Find where the given text appears and provide that cell's center as (x, y) coordinate. 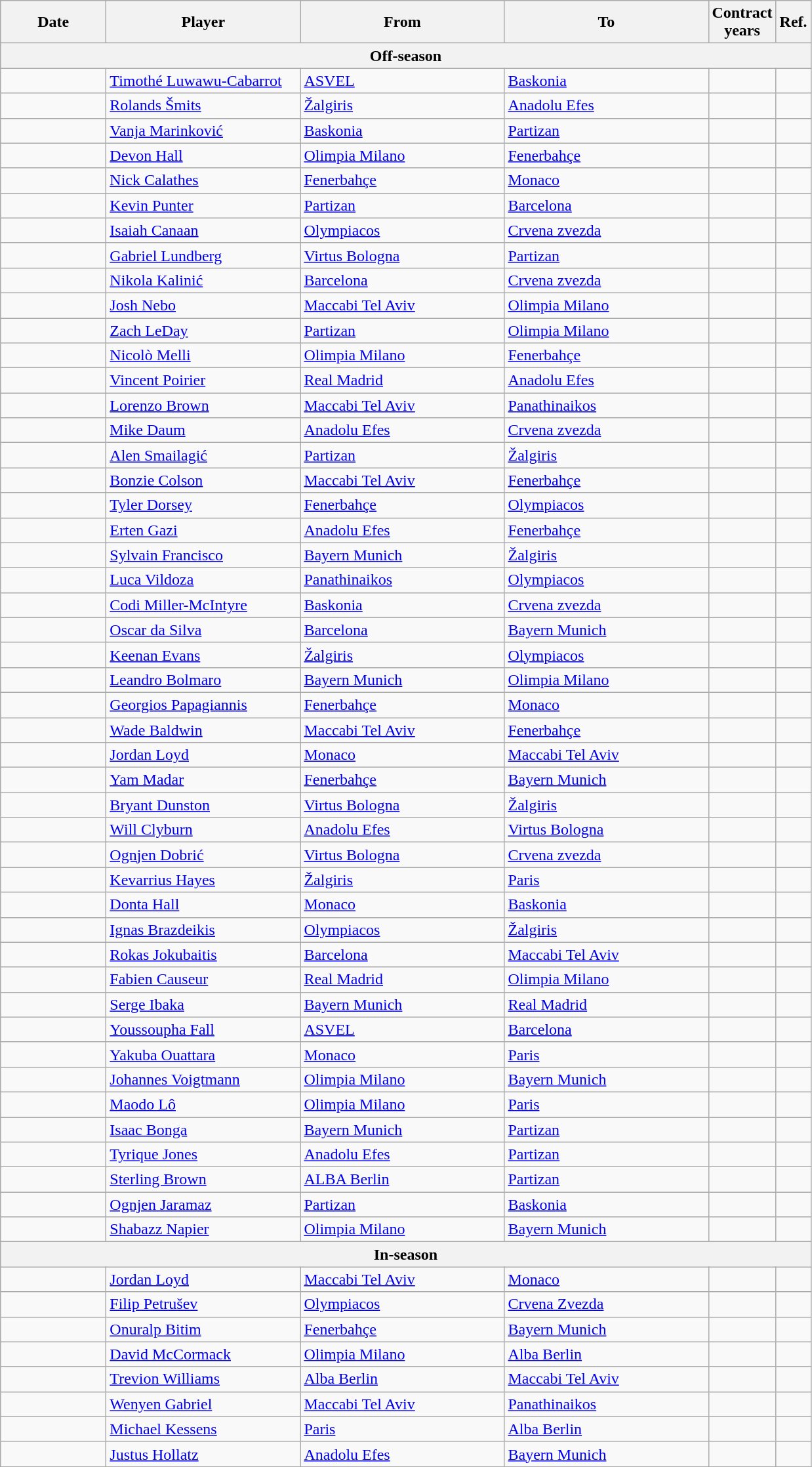
Ref. (794, 22)
Nick Calathes (203, 180)
Sterling Brown (203, 1180)
Codi Miller-McIntyre (203, 605)
Alen Smailagić (203, 455)
Player (203, 22)
Oscar da Silva (203, 630)
Tyrique Jones (203, 1155)
Vincent Poirier (203, 381)
Trevion Williams (203, 1379)
Ognjen Dobrić (203, 855)
Mike Daum (203, 430)
Erten Gazi (203, 530)
Crvena Zvezda (606, 1304)
Maodo Lô (203, 1104)
Tyler Dorsey (203, 505)
Timothé Luwawu-Cabarrot (203, 81)
Kevin Punter (203, 205)
Nicolò Melli (203, 356)
Rolands Šmits (203, 106)
Wenyen Gabriel (203, 1404)
Isaiah Canaan (203, 230)
David McCormack (203, 1354)
Kevarrius Hayes (203, 880)
To (606, 22)
Filip Petrušev (203, 1304)
Youssoupha Fall (203, 1029)
Bonzie Colson (203, 480)
Leandro Bolmaro (203, 680)
Bryant Dunston (203, 805)
Ignas Brazdeikis (203, 930)
Fabien Causeur (203, 980)
Date (54, 22)
ALBA Berlin (403, 1180)
Keenan Evans (203, 655)
Yam Madar (203, 780)
Isaac Bonga (203, 1129)
Ognjen Jaramaz (203, 1205)
Donta Hall (203, 905)
Georgios Papagiannis (203, 705)
Wade Baldwin (203, 730)
Johannes Voigtmann (203, 1079)
Sylvain Francisco (203, 555)
Will Clyburn (203, 830)
From (403, 22)
Serge Ibaka (203, 1004)
Vanja Marinković (203, 131)
Justus Hollatz (203, 1454)
Lorenzo Brown (203, 405)
Contractyears (742, 22)
Rokas Jokubaitis (203, 955)
Luca Vildoza (203, 580)
Gabriel Lundberg (203, 255)
Josh Nebo (203, 305)
Nikola Kalinić (203, 280)
Shabazz Napier (203, 1229)
Onuralp Bitim (203, 1329)
In-season (405, 1254)
Devon Hall (203, 155)
Off-season (405, 56)
Zach LeDay (203, 330)
Michael Kessens (203, 1429)
Yakuba Ouattara (203, 1054)
